Return [x, y] of the center of cell containing provided text 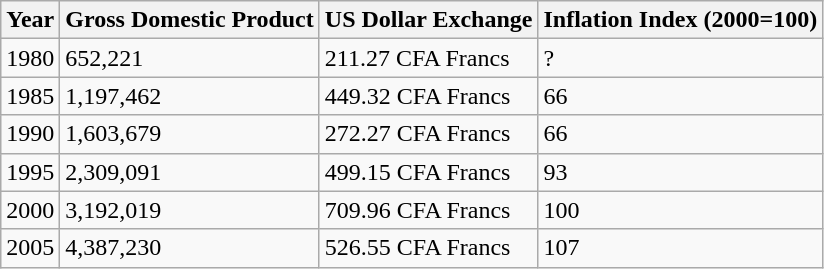
US Dollar Exchange [428, 20]
3,192,019 [190, 210]
499.15 CFA Francs [428, 172]
93 [680, 172]
526.55 CFA Francs [428, 248]
211.27 CFA Francs [428, 58]
272.27 CFA Francs [428, 134]
709.96 CFA Francs [428, 210]
652,221 [190, 58]
107 [680, 248]
1985 [30, 96]
1,603,679 [190, 134]
100 [680, 210]
Year [30, 20]
1980 [30, 58]
? [680, 58]
2,309,091 [190, 172]
4,387,230 [190, 248]
1995 [30, 172]
Inflation Index (2000=100) [680, 20]
2000 [30, 210]
1990 [30, 134]
Gross Domestic Product [190, 20]
449.32 CFA Francs [428, 96]
1,197,462 [190, 96]
2005 [30, 248]
